For the text-containing cell, return its midpoint in (X, Y) coordinate format. 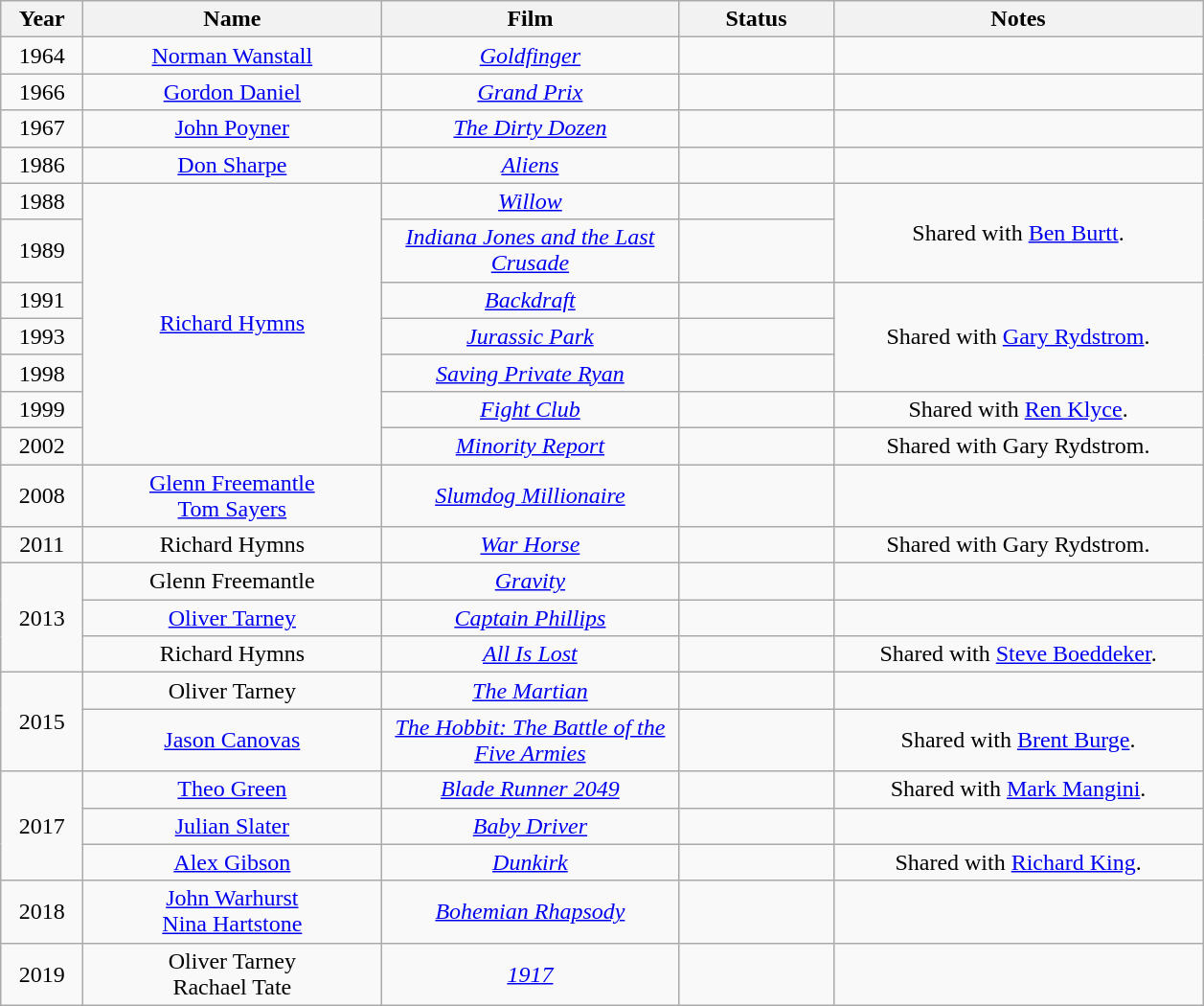
Glenn FreemantleTom Sayers (232, 494)
Bohemian Rhapsody (531, 912)
The Dirty Dozen (531, 128)
Willow (531, 201)
Jurassic Park (531, 336)
The Martian (531, 691)
Goldfinger (531, 56)
Theo Green (232, 789)
Shared with Ren Klyce. (1018, 409)
Blade Runner 2049 (531, 789)
Captain Phillips (531, 618)
2019 (42, 973)
Saving Private Ryan (531, 373)
1993 (42, 336)
2015 (42, 722)
1966 (42, 92)
Baby Driver (531, 826)
The Hobbit: The Battle of the Five Armies (531, 740)
All Is Lost (531, 654)
2017 (42, 826)
1998 (42, 373)
Glenn Freemantle (232, 582)
Norman Wanstall (232, 56)
2018 (42, 912)
2013 (42, 618)
Shared with Steve Boeddeker. (1018, 654)
1988 (42, 201)
John Poyner (232, 128)
Alex Gibson (232, 862)
2008 (42, 494)
1989 (42, 251)
Shared with Ben Burtt. (1018, 232)
Dunkirk (531, 862)
Shared with Richard King. (1018, 862)
Status (757, 19)
Backdraft (531, 300)
Slumdog Millionaire (531, 494)
2011 (42, 545)
1964 (42, 56)
Indiana Jones and the Last Crusade (531, 251)
Shared with Mark Mangini. (1018, 789)
War Horse (531, 545)
Jason Canovas (232, 740)
2002 (42, 446)
1917 (531, 973)
Year (42, 19)
Film (531, 19)
Notes (1018, 19)
Gravity (531, 582)
Don Sharpe (232, 165)
Grand Prix (531, 92)
Minority Report (531, 446)
Oliver TarneyRachael Tate (232, 973)
Name (232, 19)
Julian Slater (232, 826)
John WarhurstNina Hartstone (232, 912)
Shared with Brent Burge. (1018, 740)
1991 (42, 300)
1986 (42, 165)
1999 (42, 409)
1967 (42, 128)
Aliens (531, 165)
Fight Club (531, 409)
Gordon Daniel (232, 92)
